Extract the (X, Y) coordinate from the center of the cell holding the provided text.  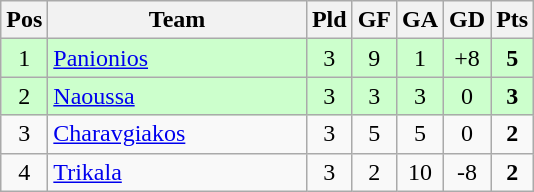
Naoussa (178, 96)
Pts (512, 20)
GA (420, 20)
GD (468, 20)
Pos (24, 20)
Team (178, 20)
-8 (468, 172)
Pld (329, 20)
Charavgiakos (178, 134)
10 (420, 172)
9 (374, 58)
4 (24, 172)
+8 (468, 58)
GF (374, 20)
Trikala (178, 172)
Panionios (178, 58)
